Return [x, y] of the center of cell containing provided text 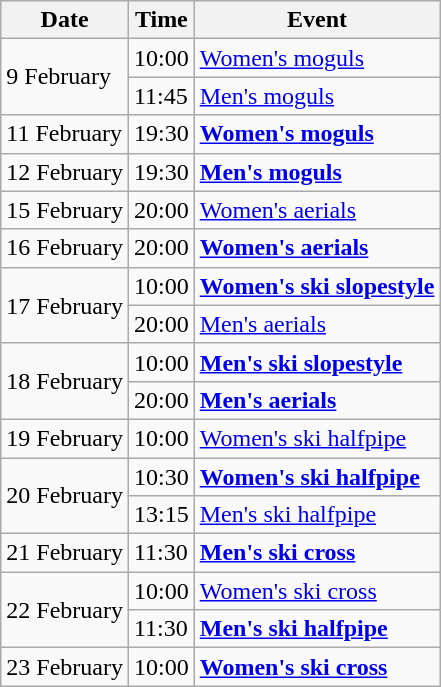
17 February [65, 305]
22 February [65, 610]
Men's ski cross [317, 553]
23 February [65, 667]
13:15 [161, 515]
21 February [65, 553]
18 February [65, 381]
12 February [65, 172]
9 February [65, 77]
Women's ski slopestyle [317, 286]
11 February [65, 134]
Time [161, 20]
16 February [65, 248]
Date [65, 20]
20 February [65, 496]
11:45 [161, 96]
15 February [65, 210]
19 February [65, 438]
Event [317, 20]
10:30 [161, 477]
Men's ski slopestyle [317, 362]
